Capture the cell that displays the provided text and extract its (X, Y) central coordinate. 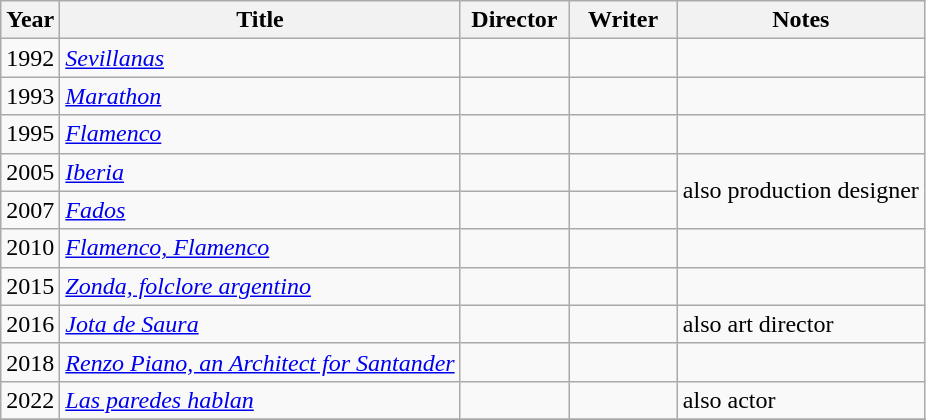
Director (514, 20)
Sevillanas (260, 58)
Iberia (260, 172)
also actor (800, 400)
Renzo Piano, an Architect for Santander (260, 362)
also production designer (800, 191)
Notes (800, 20)
2018 (30, 362)
Title (260, 20)
1992 (30, 58)
Writer (624, 20)
2005 (30, 172)
1995 (30, 134)
Year (30, 20)
Jota de Saura (260, 324)
also art director (800, 324)
Fados (260, 210)
Flamenco, Flamenco (260, 248)
Las paredes hablan (260, 400)
1993 (30, 96)
Flamenco (260, 134)
2016 (30, 324)
Marathon (260, 96)
2007 (30, 210)
2022 (30, 400)
2010 (30, 248)
2015 (30, 286)
Zonda, folclore argentino (260, 286)
